Pinpoint the cell where the given text exists, returning its [x, y] midpoint coordinate. 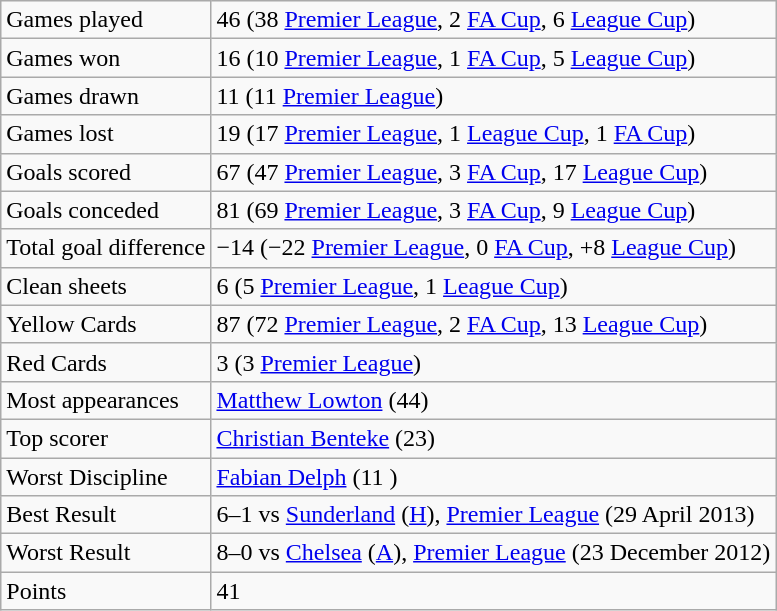
41 [494, 591]
Matthew Lowton (44) [494, 400]
Clean sheets [106, 286]
Top scorer [106, 438]
46 (38 Premier League, 2 FA Cup, 6 League Cup) [494, 20]
Games won [106, 58]
Games lost [106, 134]
Games played [106, 20]
67 (47 Premier League, 3 FA Cup, 17 League Cup) [494, 172]
Points [106, 591]
Christian Benteke (23) [494, 438]
8–0 vs Chelsea (A), Premier League (23 December 2012) [494, 553]
Goals scored [106, 172]
−14 (−22 Premier League, 0 FA Cup, +8 League Cup) [494, 248]
87 (72 Premier League, 2 FA Cup, 13 League Cup) [494, 324]
Total goal difference [106, 248]
Fabian Delph (11 ) [494, 477]
81 (69 Premier League, 3 FA Cup, 9 League Cup) [494, 210]
6–1 vs Sunderland (H), Premier League (29 April 2013) [494, 515]
Most appearances [106, 400]
Worst Result [106, 553]
Worst Discipline [106, 477]
11 (11 Premier League) [494, 96]
6 (5 Premier League, 1 League Cup) [494, 286]
16 (10 Premier League, 1 FA Cup, 5 League Cup) [494, 58]
3 (3 Premier League) [494, 362]
19 (17 Premier League, 1 League Cup, 1 FA Cup) [494, 134]
Goals conceded [106, 210]
Yellow Cards [106, 324]
Red Cards [106, 362]
Best Result [106, 515]
Games drawn [106, 96]
